Return (X, Y) of the center of cell containing provided text 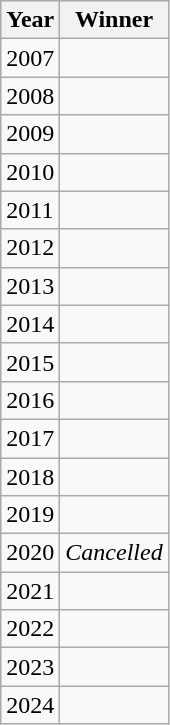
2016 (30, 400)
2018 (30, 477)
2022 (30, 629)
2011 (30, 210)
2023 (30, 667)
Year (30, 20)
2009 (30, 134)
2007 (30, 58)
2008 (30, 96)
2024 (30, 705)
2017 (30, 438)
2019 (30, 515)
2015 (30, 362)
2013 (30, 286)
2014 (30, 324)
2020 (30, 553)
2010 (30, 172)
2012 (30, 248)
Winner (114, 20)
Cancelled (114, 553)
2021 (30, 591)
